Search for the cell housing the specified text and yield its [x, y] center coordinate. 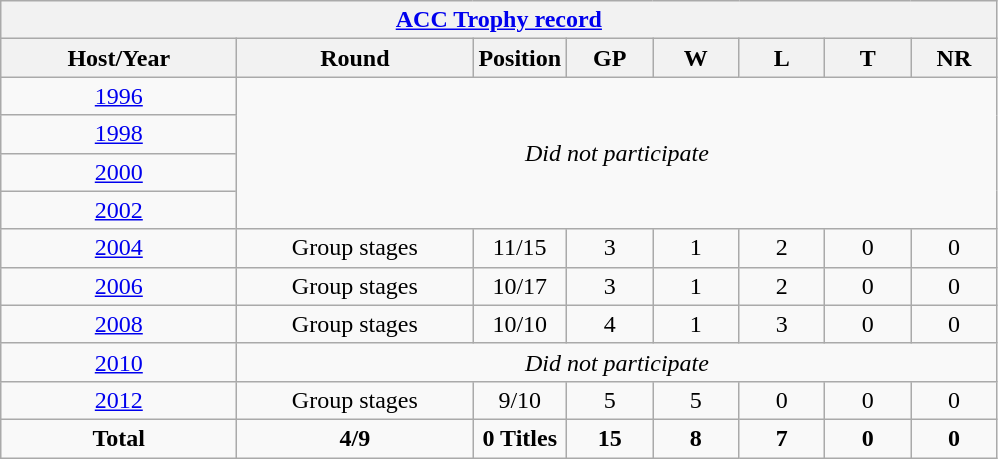
2008 [119, 324]
0 Titles [520, 438]
11/15 [520, 248]
15 [610, 438]
10/17 [520, 286]
ACC Trophy record [499, 20]
T [868, 58]
Total [119, 438]
10/10 [520, 324]
2006 [119, 286]
Round [355, 58]
GP [610, 58]
L [782, 58]
7 [782, 438]
4/9 [355, 438]
1998 [119, 134]
Position [520, 58]
8 [696, 438]
Host/Year [119, 58]
2004 [119, 248]
2010 [119, 362]
9/10 [520, 400]
2002 [119, 210]
W [696, 58]
4 [610, 324]
2000 [119, 172]
1996 [119, 96]
NR [954, 58]
2012 [119, 400]
